Determine the (X, Y) coordinate at the center of the cell enclosing the given text.  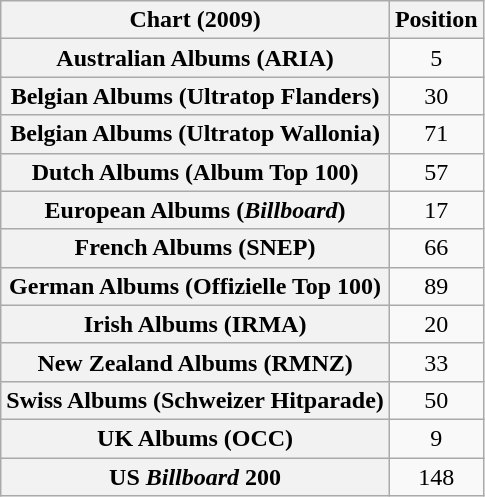
71 (436, 134)
17 (436, 210)
57 (436, 172)
30 (436, 96)
French Albums (SNEP) (196, 248)
UK Albums (OCC) (196, 438)
66 (436, 248)
5 (436, 58)
Position (436, 20)
New Zealand Albums (RMNZ) (196, 362)
Chart (2009) (196, 20)
20 (436, 324)
33 (436, 362)
148 (436, 477)
Belgian Albums (Ultratop Wallonia) (196, 134)
Belgian Albums (Ultratop Flanders) (196, 96)
Irish Albums (IRMA) (196, 324)
Swiss Albums (Schweizer Hitparade) (196, 400)
Dutch Albums (Album Top 100) (196, 172)
German Albums (Offizielle Top 100) (196, 286)
89 (436, 286)
US Billboard 200 (196, 477)
European Albums (Billboard) (196, 210)
Australian Albums (ARIA) (196, 58)
9 (436, 438)
50 (436, 400)
